Capture the cell that displays the provided text and extract its [x, y] central coordinate. 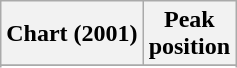
Chart (2001) [72, 34]
Peakposition [189, 34]
